Search for the cell housing the specified text and yield its [x, y] center coordinate. 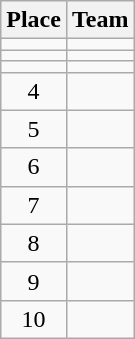
10 [34, 319]
9 [34, 281]
Place [34, 20]
4 [34, 91]
Team [100, 20]
6 [34, 167]
8 [34, 243]
7 [34, 205]
5 [34, 129]
